From the cell containing the given text, extract its center point as [X, Y] coordinate. 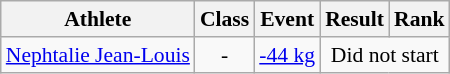
Nephtalie Jean-Louis [98, 55]
Class [224, 19]
- [224, 55]
Did not start [384, 55]
Athlete [98, 19]
-44 kg [287, 55]
Result [354, 19]
Rank [420, 19]
Event [287, 19]
